Return (X, Y) of the center of cell containing provided text 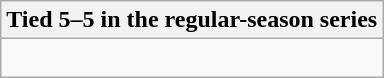
Tied 5–5 in the regular-season series (192, 20)
